Identify which cell holds the provided text, then report its [X, Y] central coordinate. 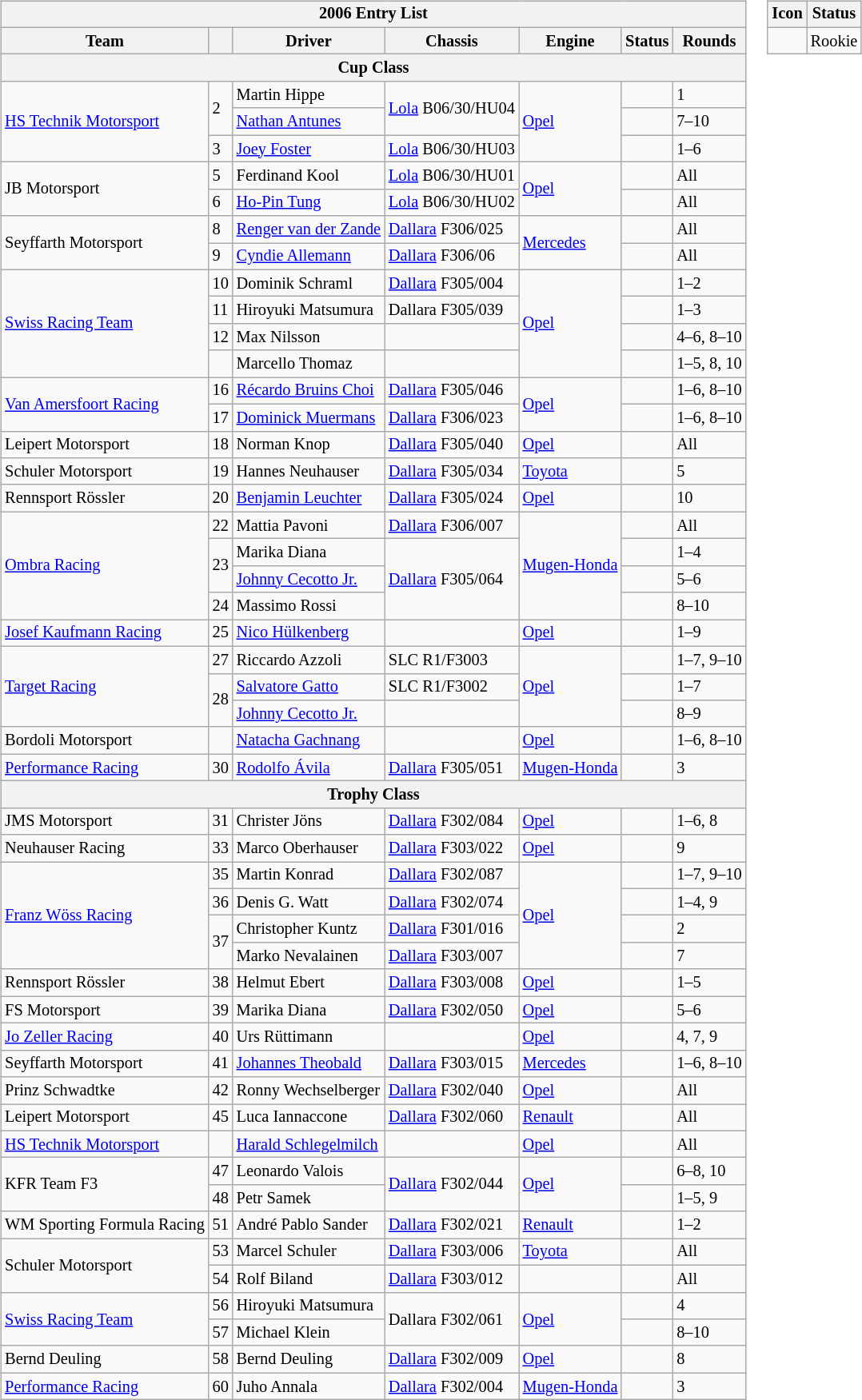
Helmut Ebert [309, 983]
Dallara F302/044 [452, 1185]
Mattia Pavoni [309, 525]
Marko Nevalainen [309, 956]
Dallara F302/040 [452, 1091]
Dominik Schraml [309, 283]
Driver [309, 41]
38 [221, 983]
Benjamin Leuchter [309, 498]
1–7 [708, 687]
Chassis [452, 41]
Natacha Gachnang [309, 740]
4 [708, 1306]
Christopher Kuntz [309, 929]
JB Motorsport [104, 189]
35 [221, 875]
KFR Team F3 [104, 1185]
Hannes Neuhauser [309, 472]
51 [221, 1225]
1–3 [708, 310]
24 [221, 606]
Dallara F303/006 [452, 1252]
Jo Zeller Racing [104, 1037]
Harald Schlegelmilch [309, 1144]
23 [221, 566]
Engine [571, 41]
Lola B06/30/HU02 [452, 202]
Martin Konrad [309, 875]
Dallara F302/021 [452, 1225]
7 [708, 956]
1–5, 9 [708, 1199]
Dallara F305/034 [452, 472]
54 [221, 1278]
Rookie [835, 41]
Rolf Biland [309, 1278]
20 [221, 498]
Prinz Schwadtke [104, 1091]
Dallara F301/016 [452, 929]
Dallara F305/004 [452, 283]
18 [221, 445]
2006 Entry List [373, 14]
Target Racing [104, 686]
Dallara F302/009 [452, 1359]
12 [221, 337]
4, 7, 9 [708, 1037]
33 [221, 848]
Dallara F303/022 [452, 848]
SLC R1/F3002 [452, 687]
Riccardo Azzoli [309, 660]
6–8, 10 [708, 1171]
Josef Kaufmann Racing [104, 633]
Nathan Antunes [309, 122]
8–9 [708, 714]
JMS Motorsport [104, 821]
Dallara F302/061 [452, 1319]
Dallara F303/008 [452, 983]
1–5, 8, 10 [708, 364]
47 [221, 1171]
Marcel Schuler [309, 1252]
Dallara F306/023 [452, 417]
Johannes Theobald [309, 1063]
Icon [787, 14]
1–6, 8 [708, 821]
Christer Jöns [309, 821]
Dallara F303/015 [452, 1063]
11 [221, 310]
Dallara F305/040 [452, 445]
Cup Class [373, 68]
Denis G. Watt [309, 902]
Team [104, 41]
Dallara F306/007 [452, 525]
39 [221, 1010]
40 [221, 1037]
Luca Iannaccone [309, 1118]
Dallara F306/025 [452, 229]
Dominick Muermans [309, 417]
Rodolfo Ávila [309, 768]
Lola B06/30/HU03 [452, 149]
Ferdinand Kool [309, 176]
Cyndie Allemann [309, 257]
Neuhauser Racing [104, 848]
16 [221, 391]
Dallara F305/024 [452, 498]
Dallara F305/046 [452, 391]
Dallara F303/012 [452, 1278]
Marcello Thomaz [309, 364]
Leonardo Valois [309, 1171]
Lola B06/30/HU01 [452, 176]
Lola B06/30/HU04 [452, 109]
Renger van der Zande [309, 229]
Franz Wöss Racing [104, 916]
Dallara F302/087 [452, 875]
25 [221, 633]
Petr Samek [309, 1199]
1–5 [708, 983]
17 [221, 417]
Dallara F302/084 [452, 821]
Dallara F302/050 [452, 1010]
SLC R1/F3003 [452, 660]
Dallara F305/039 [452, 310]
4–6, 8–10 [708, 337]
22 [221, 525]
Dallara F303/007 [452, 956]
1–4 [708, 552]
60 [221, 1386]
7–10 [708, 122]
Massimo Rossi [309, 606]
36 [221, 902]
Dallara F302/004 [452, 1386]
André Pablo Sander [309, 1225]
Ronny Wechselberger [309, 1091]
Bordoli Motorsport [104, 740]
Ho-Pin Tung [309, 202]
37 [221, 942]
57 [221, 1333]
Van Amersfoort Racing [104, 405]
Dallara F306/06 [452, 257]
19 [221, 472]
27 [221, 660]
Dallara F305/051 [452, 768]
1–6 [708, 149]
Norman Knop [309, 445]
Ombra Racing [104, 566]
Juho Annala [309, 1386]
6 [221, 202]
Urs Rüttimann [309, 1037]
41 [221, 1063]
48 [221, 1199]
45 [221, 1118]
Joey Foster [309, 149]
1–4, 9 [708, 902]
Nico Hülkenberg [309, 633]
Salvatore Gatto [309, 687]
42 [221, 1091]
1–9 [708, 633]
Dallara F302/074 [452, 902]
Martin Hippe [309, 95]
Récardo Bruins Choi [309, 391]
56 [221, 1306]
Rounds [708, 41]
58 [221, 1359]
Michael Klein [309, 1333]
FS Motorsport [104, 1010]
28 [221, 700]
Max Nilsson [309, 337]
30 [221, 768]
Marco Oberhauser [309, 848]
WM Sporting Formula Racing [104, 1225]
Trophy Class [373, 795]
1 [708, 95]
53 [221, 1252]
31 [221, 821]
Dallara F302/060 [452, 1118]
Dallara F305/064 [452, 579]
